Pinpoint the cell where the given text exists, returning its [x, y] midpoint coordinate. 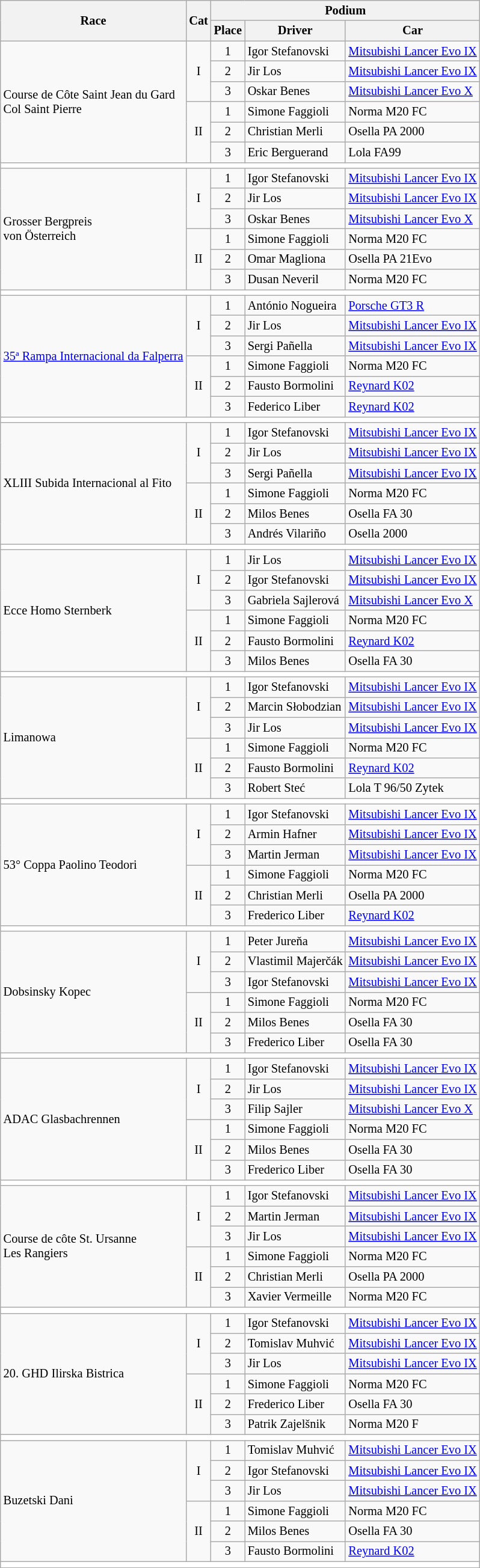
Andrés Vilariño [295, 534]
Filip Sajler [295, 1109]
Xavier Vermeille [295, 1297]
António Nogueira [295, 305]
Dusan Neveril [295, 280]
Marcin Słobodzian [295, 707]
Podium [345, 10]
Eric Berguerand [295, 152]
ADAC Glasbachrennen [94, 1119]
Course de côte St. UrsanneLes Rangiers [94, 1246]
Patrik Zajelšnik [295, 1424]
Buzetski Dani [94, 1501]
Osella 2000 [413, 534]
Ecce Homo Sternberk [94, 610]
Limanowa [94, 738]
Course de Côte Saint Jean du GardCol Saint Pierre [94, 102]
Omar Magliona [295, 259]
Peter Jureňa [295, 942]
Armin Hafner [295, 835]
Place [228, 31]
Car [413, 31]
Race [94, 20]
Cat [198, 20]
Lola FA99 [413, 152]
Lola T 96/50 Zytek [413, 788]
Norma M20 F [413, 1424]
Porsche GT3 R [413, 305]
XLIII Subida Internacional al Fito [94, 483]
35ª Rampa Internacional da Falperra [94, 356]
Robert Steć [295, 788]
Gabriela Sajlerová [295, 600]
53° Coppa Paolino Teodori [94, 865]
Vlastimil Majerčák [295, 961]
Grosser Bergpreisvon Österreich [94, 228]
Federico Liber [295, 406]
Dobsinsky Kopec [94, 992]
Osella PA 21Evo [413, 259]
20. GHD Ilirska Bistrica [94, 1374]
Driver [295, 31]
